Scan for the cell matching the given text and deliver its [x, y] coordinate at center. 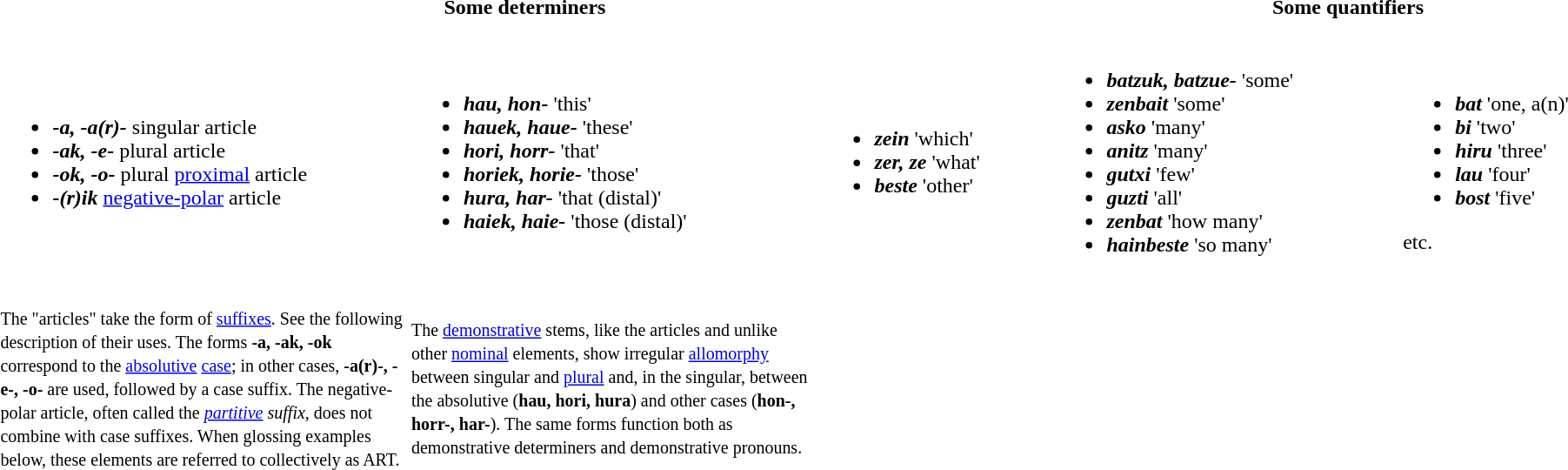
zein 'which'zer, ze 'what'beste 'other' [936, 151]
hau, hon- 'this'hauek, haue- 'these'hori, horr- 'that'horiek, horie- 'those'hura, har- 'that (distal)'haiek, haie- 'those (distal)' [615, 151]
batzuk, batzue- 'some'zenbait 'some'asko 'many'anitz 'many'gutxi 'few'guzti 'all'zenbat 'how many'hainbeste 'so many' [1226, 151]
